Scan for the cell matching the given text and deliver its (x, y) coordinate at center. 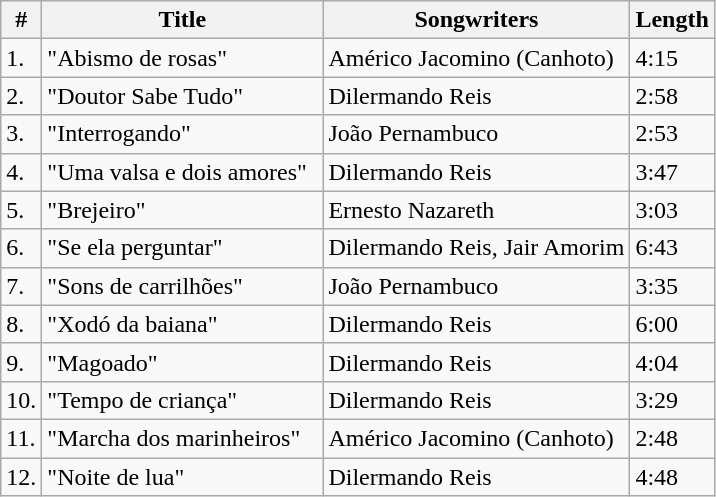
2:58 (672, 96)
"Se ela perguntar" (182, 248)
Length (672, 20)
2:48 (672, 438)
8. (22, 324)
"Xodó da baiana" (182, 324)
6. (22, 248)
11. (22, 438)
"Magoado" (182, 362)
"Marcha dos marinheiros" (182, 438)
"Brejeiro" (182, 210)
4:15 (672, 58)
3:47 (672, 172)
10. (22, 400)
6:43 (672, 248)
# (22, 20)
"Interrogando" (182, 134)
4:04 (672, 362)
5. (22, 210)
"Sons de carrilhões" (182, 286)
Ernesto Nazareth (476, 210)
"Uma valsa e dois amores" (182, 172)
7. (22, 286)
"Noite de lua" (182, 477)
4:48 (672, 477)
4. (22, 172)
Songwriters (476, 20)
2:53 (672, 134)
"Doutor Sabe Tudo" (182, 96)
3. (22, 134)
"Abismo de rosas" (182, 58)
3:03 (672, 210)
6:00 (672, 324)
12. (22, 477)
"Tempo de criança" (182, 400)
3:35 (672, 286)
Title (182, 20)
1. (22, 58)
Dilermando Reis, Jair Amorim (476, 248)
2. (22, 96)
9. (22, 362)
3:29 (672, 400)
